Capture the cell that displays the provided text and extract its [X, Y] central coordinate. 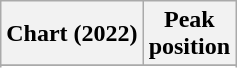
Chart (2022) [72, 34]
Peakposition [189, 34]
